Return the [X, Y] coordinate for the center point of the cell that contains the specified text.  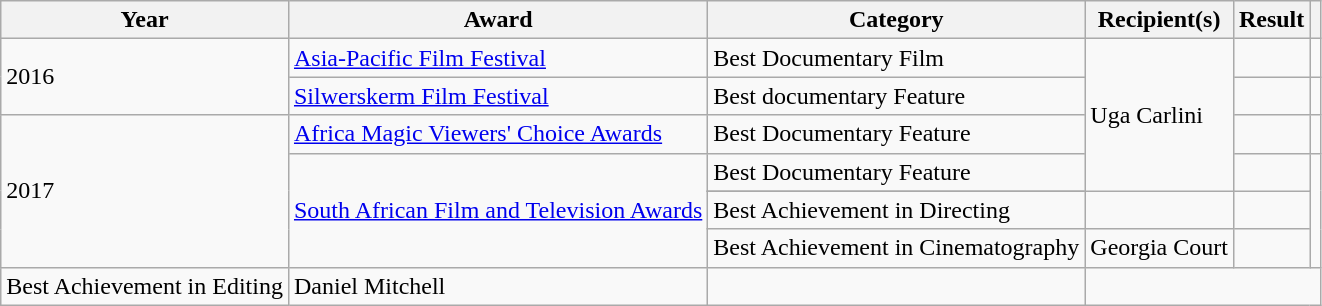
Best Achievement in Editing [145, 286]
Africa Magic Viewers' Choice Awards [498, 134]
Year [145, 20]
Uga Carlini [1160, 115]
Recipient(s) [1160, 20]
Category [896, 20]
Silwerskerm Film Festival [498, 96]
Result [1271, 20]
South African Film and Television Awards [498, 210]
2016 [145, 77]
Best Achievement in Directing [896, 210]
2017 [145, 191]
Georgia Court [1160, 248]
Best Documentary Film [896, 58]
Daniel Mitchell [498, 286]
Award [498, 20]
Asia-Pacific Film Festival [498, 58]
Best documentary Feature [896, 96]
Best Achievement in Cinematography [896, 248]
